Capture the cell that displays the provided text and extract its (X, Y) central coordinate. 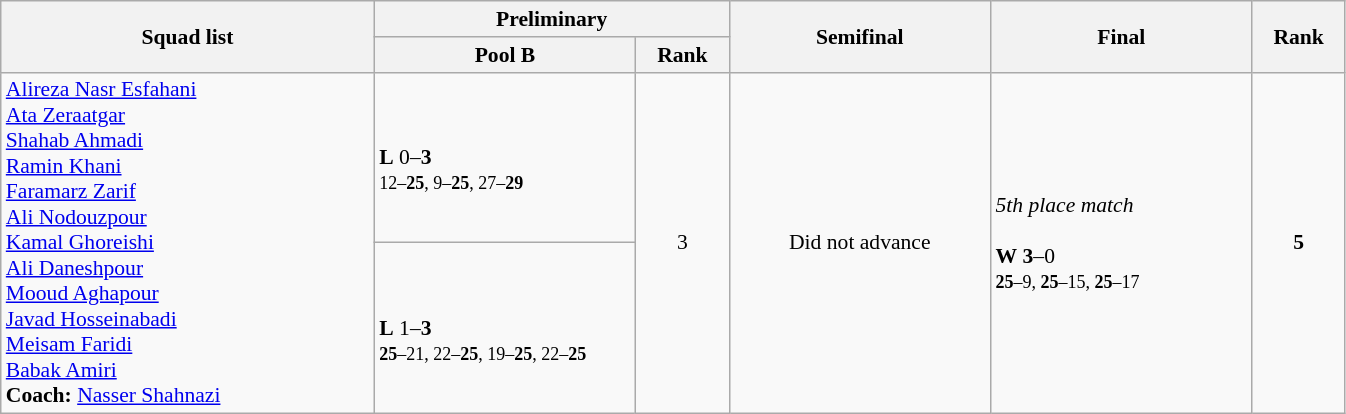
Semifinal (860, 36)
Preliminary (552, 19)
Squad list (188, 36)
L 0–312–25, 9–25, 27–29 (504, 158)
3 (682, 243)
Pool B (504, 55)
Final (1120, 36)
L 1–325–21, 22–25, 19–25, 22–25 (504, 328)
5th place matchW 3–025–9, 25–15, 25–17 (1120, 243)
Did not advance (860, 243)
5 (1298, 243)
